Determine the [x, y] coordinate at the center of the cell enclosing the given text.  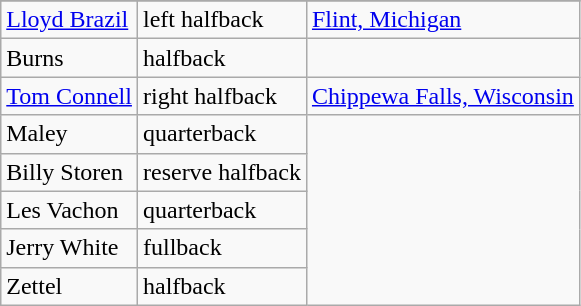
Billy Storen [70, 172]
Burns [70, 58]
fullback [222, 248]
Chippewa Falls, Wisconsin [442, 96]
right halfback [222, 96]
reserve halfback [222, 172]
Zettel [70, 286]
Maley [70, 134]
Tom Connell [70, 96]
left halfback [222, 20]
Lloyd Brazil [70, 20]
Les Vachon [70, 210]
Jerry White [70, 248]
Flint, Michigan [442, 20]
